Output the [x, y] coordinate of the center of the cell containing the given text.  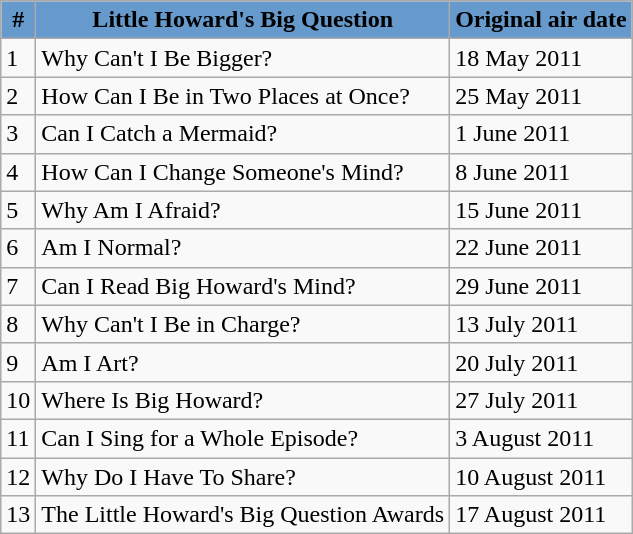
Why Do I Have To Share? [243, 477]
1 June 2011 [542, 134]
6 [18, 248]
Can I Read Big Howard's Mind? [243, 286]
Original air date [542, 20]
12 [18, 477]
22 June 2011 [542, 248]
17 August 2011 [542, 515]
13 July 2011 [542, 324]
4 [18, 172]
Why Am I Afraid? [243, 210]
Little Howard's Big Question [243, 20]
Can I Sing for a Whole Episode? [243, 438]
8 [18, 324]
10 August 2011 [542, 477]
The Little Howard's Big Question Awards [243, 515]
9 [18, 362]
How Can I Be in Two Places at Once? [243, 96]
3 [18, 134]
8 June 2011 [542, 172]
25 May 2011 [542, 96]
1 [18, 58]
5 [18, 210]
27 July 2011 [542, 400]
Why Can't I Be Bigger? [243, 58]
10 [18, 400]
18 May 2011 [542, 58]
How Can I Change Someone's Mind? [243, 172]
Why Can't I Be in Charge? [243, 324]
15 June 2011 [542, 210]
11 [18, 438]
Am I Art? [243, 362]
20 July 2011 [542, 362]
7 [18, 286]
2 [18, 96]
Am I Normal? [243, 248]
29 June 2011 [542, 286]
Can I Catch a Mermaid? [243, 134]
# [18, 20]
Where Is Big Howard? [243, 400]
3 August 2011 [542, 438]
13 [18, 515]
